Detect which cell encompasses the target text, then output its [x, y] center coordinate. 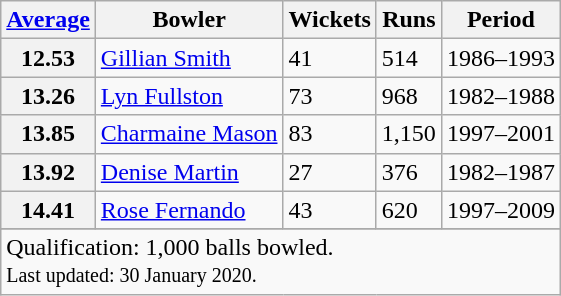
Wickets [330, 20]
620 [408, 210]
13.85 [48, 134]
43 [330, 210]
12.53 [48, 58]
Rose Fernando [189, 210]
1982–1988 [500, 96]
376 [408, 172]
Lyn Fullston [189, 96]
Runs [408, 20]
13.92 [48, 172]
1982–1987 [500, 172]
41 [330, 58]
Charmaine Mason [189, 134]
83 [330, 134]
1,150 [408, 134]
1986–1993 [500, 58]
73 [330, 96]
1997–2001 [500, 134]
Qualification: 1,000 balls bowled.Last updated: 30 January 2020. [281, 262]
13.26 [48, 96]
Gillian Smith [189, 58]
514 [408, 58]
Denise Martin [189, 172]
1997–2009 [500, 210]
Bowler [189, 20]
14.41 [48, 210]
Period [500, 20]
968 [408, 96]
Average [48, 20]
27 [330, 172]
